Provide the [X, Y] coordinate of the cell's center where the given text is located.  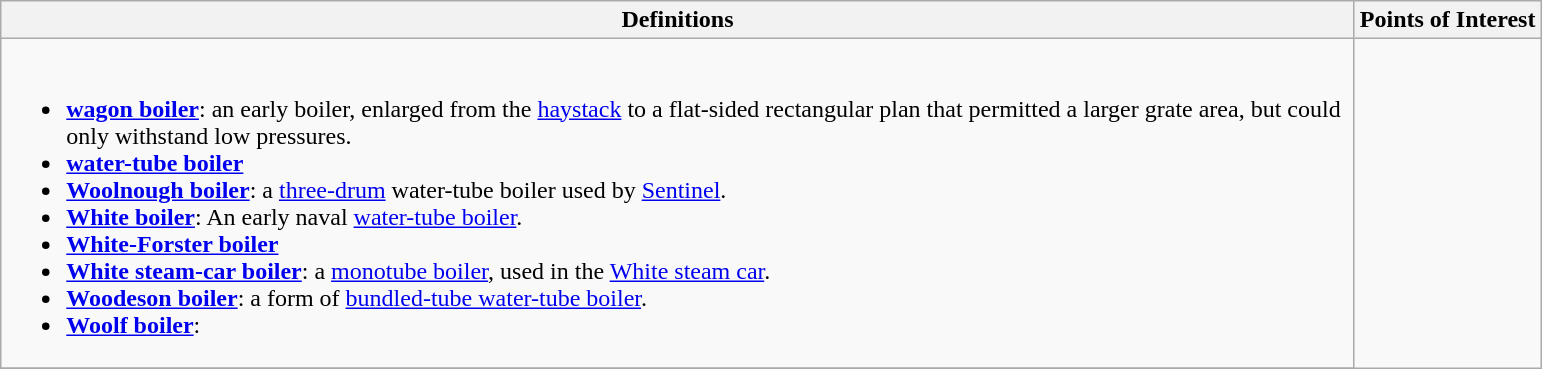
Points of Interest [1448, 20]
Definitions [678, 20]
